Find where the given text appears and provide that cell's center as (x, y) coordinate. 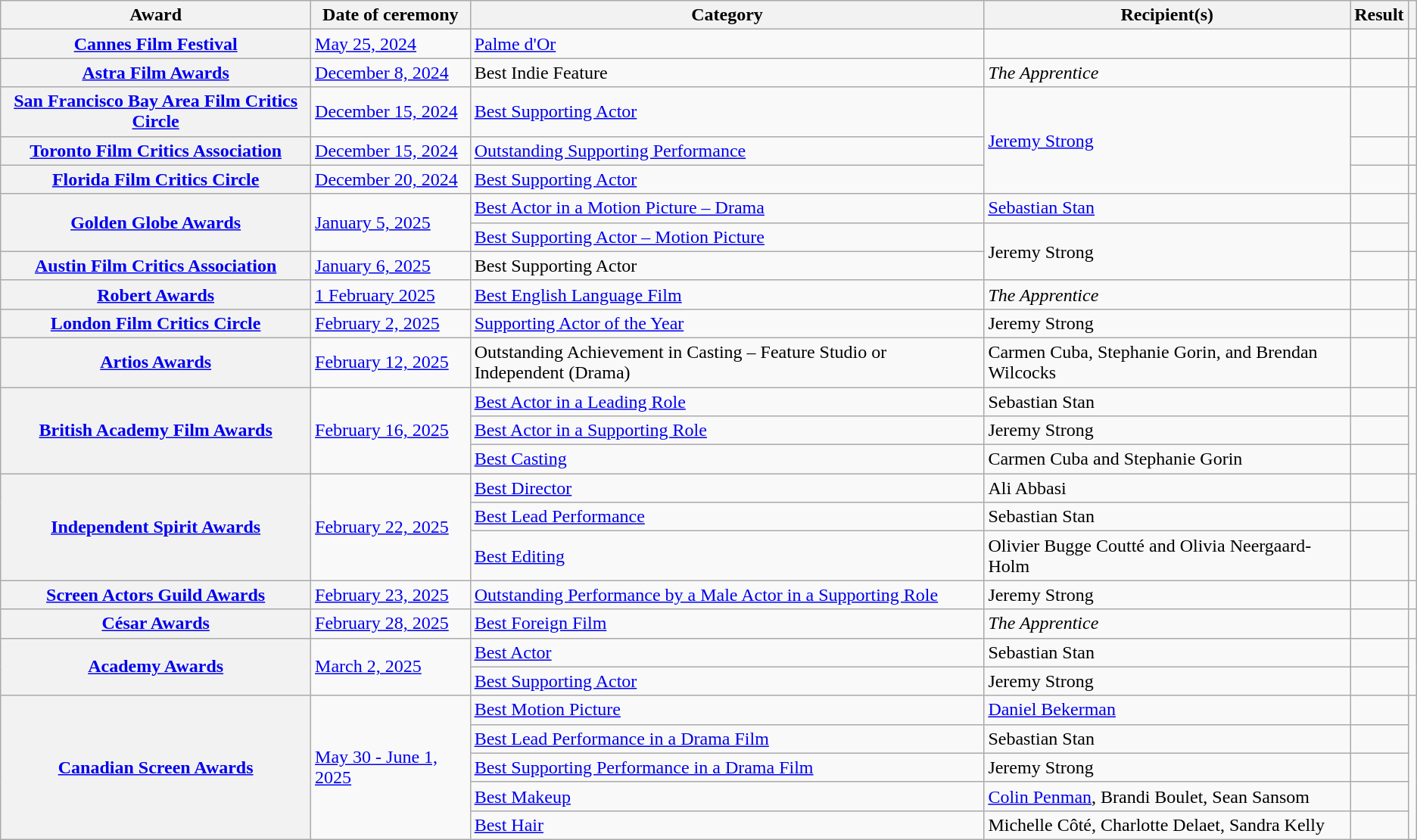
Best Indie Feature (727, 73)
Olivier Bugge Coutté and Olivia Neergaard-Holm (1167, 555)
Best Motion Picture (727, 710)
Best Director (727, 488)
Carmen Cuba, Stephanie Gorin, and Brendan Wilcocks (1167, 362)
Category (727, 15)
Best Lead Performance in a Drama Film (727, 739)
Best Editing (727, 555)
Best Foreign Film (727, 624)
Palme d'Or (727, 44)
Michelle Côté, Charlotte Delaet, Sandra Kelly (1167, 825)
Toronto Film Critics Association (156, 151)
Best Actor in a Supporting Role (727, 431)
Best Makeup (727, 796)
December 20, 2024 (391, 179)
Golden Globe Awards (156, 222)
December 8, 2024 (391, 73)
British Academy Film Awards (156, 431)
Best Hair (727, 825)
Outstanding Supporting Performance (727, 151)
May 25, 2024 (391, 44)
Screen Actors Guild Awards (156, 595)
January 5, 2025 (391, 222)
February 16, 2025 (391, 431)
January 6, 2025 (391, 266)
Best Actor (727, 652)
Colin Penman, Brandi Boulet, Sean Sansom (1167, 796)
Carmen Cuba and Stephanie Gorin (1167, 459)
Best Supporting Performance in a Drama Film (727, 767)
1 February 2025 (391, 294)
Result (1379, 15)
Date of ceremony (391, 15)
Best Actor in a Leading Role (727, 402)
San Francisco Bay Area Film Critics Circle (156, 112)
Best Supporting Actor – Motion Picture (727, 237)
February 12, 2025 (391, 362)
Daniel Bekerman (1167, 710)
Ali Abbasi (1167, 488)
Austin Film Critics Association (156, 266)
Outstanding Achievement in Casting – Feature Studio or Independent (Drama) (727, 362)
February 28, 2025 (391, 624)
Cannes Film Festival (156, 44)
Best Actor in a Motion Picture – Drama (727, 208)
February 23, 2025 (391, 595)
Astra Film Awards (156, 73)
Award (156, 15)
February 22, 2025 (391, 527)
Best English Language Film (727, 294)
Academy Awards (156, 667)
Canadian Screen Awards (156, 767)
Supporting Actor of the Year (727, 323)
Artios Awards (156, 362)
Best Lead Performance (727, 517)
Recipient(s) (1167, 15)
February 2, 2025 (391, 323)
César Awards (156, 624)
March 2, 2025 (391, 667)
Florida Film Critics Circle (156, 179)
Independent Spirit Awards (156, 527)
London Film Critics Circle (156, 323)
Robert Awards (156, 294)
May 30 - June 1, 2025 (391, 767)
Best Casting (727, 459)
Outstanding Performance by a Male Actor in a Supporting Role (727, 595)
